Capture the cell that displays the provided text and extract its [X, Y] central coordinate. 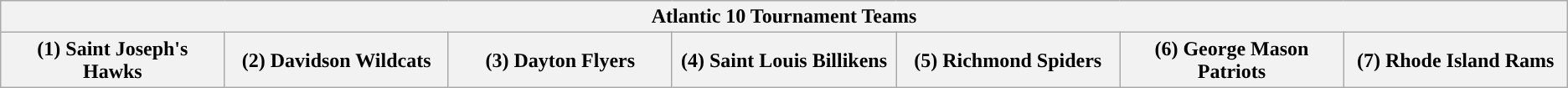
(3) Dayton Flyers [560, 60]
(4) Saint Louis Billikens [784, 60]
(2) Davidson Wildcats [337, 60]
(7) Rhode Island Rams [1456, 60]
(5) Richmond Spiders [1008, 60]
(1) Saint Joseph's Hawks [112, 60]
Atlantic 10 Tournament Teams [784, 17]
(6) George Mason Patriots [1231, 60]
